From the cell containing the given text, extract its center point as [x, y] coordinate. 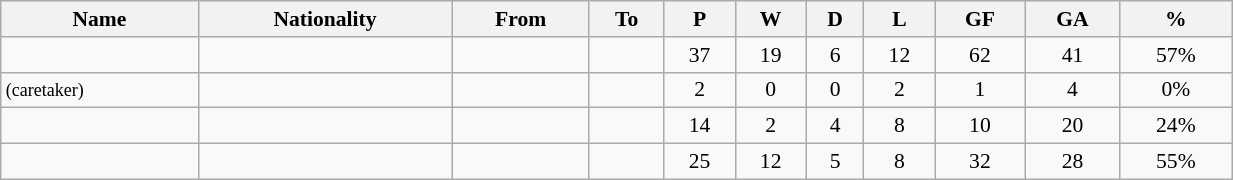
D [835, 19]
Name [100, 19]
W [770, 19]
10 [980, 126]
41 [1072, 55]
To [626, 19]
62 [980, 55]
25 [700, 162]
GF [980, 19]
55% [1176, 162]
19 [770, 55]
% [1176, 19]
57% [1176, 55]
20 [1072, 126]
5 [835, 162]
1 [980, 90]
14 [700, 126]
32 [980, 162]
GA [1072, 19]
From [520, 19]
Nationality [325, 19]
L [900, 19]
37 [700, 55]
6 [835, 55]
P [700, 19]
(caretaker) [100, 90]
28 [1072, 162]
24% [1176, 126]
0% [1176, 90]
